Output the (x, y) coordinate of the center of the cell containing the given text.  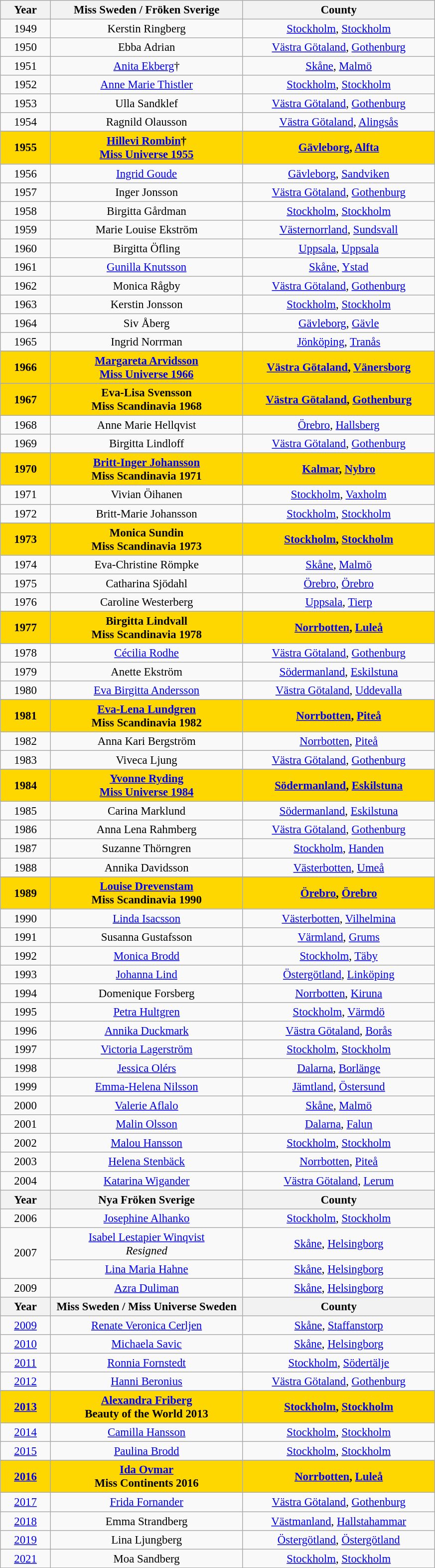
Örebro, Hallsberg (339, 425)
Jämtland, Östersund (339, 1087)
1973 (26, 539)
Birgitta Gårdman (146, 211)
Nya Fröken Sverige (146, 1200)
Monica Rågby (146, 286)
1956 (26, 174)
2018 (26, 1521)
Miss Sweden / Fröken Sverige (146, 10)
Uppsala, Tierp (339, 602)
Linda Isacsson (146, 918)
Caroline Westerberg (146, 602)
Petra Hultgren (146, 1012)
Stockholm, Värmdö (339, 1012)
1961 (26, 267)
Kerstin Ringberg (146, 29)
Värmland, Grums (339, 937)
Ulla Sandklef (146, 104)
Domenique Forsberg (146, 993)
1955 (26, 148)
Camilla Hansson (146, 1432)
1999 (26, 1087)
Katarina Wigander (146, 1181)
Lina Maria Hahne (146, 1269)
Inger Jonsson (146, 192)
1965 (26, 342)
Ida OvmarMiss Continents 2016 (146, 1477)
Västra Götaland, Lerum (339, 1181)
Anne Marie Thistler (146, 85)
Västerbotten, Vilhelmina (339, 918)
Michaela Savic (146, 1344)
Annika Duckmark (146, 1031)
Kalmar, Nybro (339, 470)
Cécilia Rodhe (146, 653)
1998 (26, 1068)
1969 (26, 444)
Malou Hansson (146, 1143)
Östergötland, Östergötland (339, 1540)
2017 (26, 1502)
Josephine Alhanko (146, 1218)
Lina Ljungberg (146, 1540)
Stockholm, Södertälje (339, 1363)
Renate Veronica Cerljen (146, 1325)
1962 (26, 286)
1958 (26, 211)
Anna Kari Bergström (146, 741)
1982 (26, 741)
Västerbotten, Umeå (339, 868)
Västra Götaland, Vänersborg (339, 368)
Paulina Brodd (146, 1451)
1984 (26, 786)
Johanna Lind (146, 975)
1996 (26, 1031)
Birgitta Öfling (146, 248)
Ingrid Goude (146, 174)
2012 (26, 1382)
1985 (26, 811)
Miss Sweden / Miss Universe Sweden (146, 1307)
1952 (26, 85)
Monica SundinMiss Scandinavia 1973 (146, 539)
Frida Fornander (146, 1502)
Monica Brodd (146, 956)
Ragnild Olausson (146, 122)
1987 (26, 849)
1993 (26, 975)
Viveca Ljung (146, 760)
2007 (26, 1253)
Hanni Beronius (146, 1382)
Ronnia Fornstedt (146, 1363)
1995 (26, 1012)
Stockholm, Täby (339, 956)
Dalarna, Falun (339, 1124)
1963 (26, 305)
1953 (26, 104)
Annika Davidsson (146, 868)
1977 (26, 627)
Helena Stenbäck (146, 1162)
Västra Götaland, Alingsås (339, 122)
Malin Olsson (146, 1124)
1988 (26, 868)
1974 (26, 564)
2013 (26, 1407)
Hillevi Rombin†Miss Universe 1955 (146, 148)
Östergötland, Linköping (339, 975)
Stockholm, Vaxholm (339, 495)
Skåne, Ystad (339, 267)
1997 (26, 1049)
Moa Sandberg (146, 1559)
1957 (26, 192)
Emma-Helena Nilsson (146, 1087)
Eva-Christine Römpke (146, 564)
2003 (26, 1162)
Anna Lena Rahmberg (146, 830)
Emma Strandberg (146, 1521)
Britt-Inger JohanssonMiss Scandinavia 1971 (146, 470)
Marie Louise Ekström (146, 229)
Gunilla Knutsson (146, 267)
Anne Marie Hellqvist (146, 425)
1978 (26, 653)
2011 (26, 1363)
Victoria Lagerström (146, 1049)
1951 (26, 66)
1959 (26, 229)
1976 (26, 602)
1968 (26, 425)
1986 (26, 830)
Anette Ekström (146, 672)
1949 (26, 29)
Carina Marklund (146, 811)
Louise DrevenstamMiss Scandinavia 1990 (146, 892)
2004 (26, 1181)
Stockholm, Handen (339, 849)
2021 (26, 1559)
2019 (26, 1540)
1970 (26, 470)
Kerstin Jonsson (146, 305)
Birgitta Lindloff (146, 444)
2002 (26, 1143)
Anita Ekberg† (146, 66)
1983 (26, 760)
Susanna Gustafsson (146, 937)
Suzanne Thörngren (146, 849)
Norrbotten, Kiruna (339, 993)
Ebba Adrian (146, 47)
1967 (26, 400)
Uppsala, Uppsala (339, 248)
Vivian Öihanen (146, 495)
1990 (26, 918)
1981 (26, 716)
Västernorrland, Sundsvall (339, 229)
Valerie Aflalo (146, 1106)
Britt-Marie Johansson (146, 514)
Gävleborg, Alfta (339, 148)
2001 (26, 1124)
Eva-Lisa SvenssonMiss Scandinavia 1968 (146, 400)
Birgitta LindvallMiss Scandinavia 1978 (146, 627)
Alexandra FribergBeauty of the World 2013 (146, 1407)
1966 (26, 368)
1979 (26, 672)
Jönköping, Tranås (339, 342)
Västra Götaland, Borås (339, 1031)
1980 (26, 691)
2016 (26, 1477)
1964 (26, 323)
Skåne, Staffanstorp (339, 1325)
Västra Götaland, Uddevalla (339, 691)
Isabel Lestapier WinqvistResigned (146, 1243)
Siv Åberg (146, 323)
1971 (26, 495)
2010 (26, 1344)
1972 (26, 514)
Azra Duliman (146, 1288)
Eva-Lena LundgrenMiss Scandinavia 1982 (146, 716)
Eva Birgitta Andersson (146, 691)
Yvonne RydingMiss Universe 1984 (146, 786)
1960 (26, 248)
Catharina Sjödahl (146, 583)
Västmanland, Hallstahammar (339, 1521)
2006 (26, 1218)
Jessica Olérs (146, 1068)
Margareta ArvidssonMiss Universe 1966 (146, 368)
2000 (26, 1106)
1950 (26, 47)
Gävleborg, Sandviken (339, 174)
2014 (26, 1432)
1994 (26, 993)
1954 (26, 122)
1992 (26, 956)
Dalarna, Borlänge (339, 1068)
2015 (26, 1451)
Ingrid Norrman (146, 342)
1991 (26, 937)
Gävleborg, Gävle (339, 323)
1989 (26, 892)
1975 (26, 583)
